Capture the cell that displays the provided text and extract its (X, Y) central coordinate. 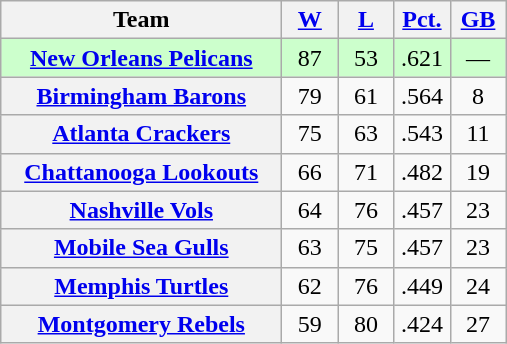
59 (310, 324)
19 (478, 172)
61 (366, 96)
.482 (422, 172)
Chattanooga Lookouts (142, 172)
Atlanta Crackers (142, 134)
64 (310, 210)
87 (310, 58)
66 (310, 172)
24 (478, 286)
53 (366, 58)
Memphis Turtles (142, 286)
.449 (422, 286)
.564 (422, 96)
— (478, 58)
80 (366, 324)
GB (478, 20)
11 (478, 134)
Pct. (422, 20)
.621 (422, 58)
71 (366, 172)
79 (310, 96)
Birmingham Barons (142, 96)
Mobile Sea Gulls (142, 248)
.424 (422, 324)
27 (478, 324)
Montgomery Rebels (142, 324)
62 (310, 286)
.543 (422, 134)
L (366, 20)
New Orleans Pelicans (142, 58)
W (310, 20)
Team (142, 20)
8 (478, 96)
Nashville Vols (142, 210)
